Extract the [x, y] coordinate from the center of the cell holding the provided text.  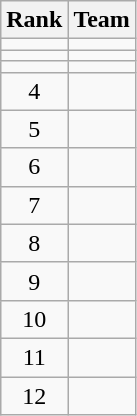
9 [34, 281]
Team [102, 20]
12 [34, 395]
Rank [34, 20]
4 [34, 91]
7 [34, 205]
8 [34, 243]
11 [34, 357]
5 [34, 129]
10 [34, 319]
6 [34, 167]
